Determine the (X, Y) coordinate at the center of the cell enclosing the given text.  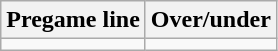
Over/under (210, 20)
Pregame line (74, 20)
